Determine the (X, Y) coordinate at the center of the cell enclosing the given text.  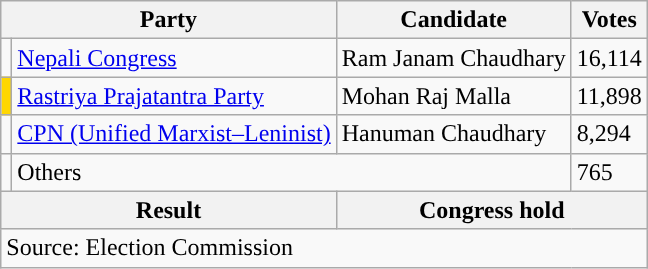
Candidate (454, 20)
8,294 (609, 134)
11,898 (609, 96)
Hanuman Chaudhary (454, 134)
Rastriya Prajatantra Party (174, 96)
Congress hold (492, 210)
Ram Janam Chaudhary (454, 58)
Mohan Raj Malla (454, 96)
Nepali Congress (174, 58)
Result (168, 210)
Source: Election Commission (324, 248)
Party (168, 20)
Others (292, 172)
765 (609, 172)
16,114 (609, 58)
Votes (609, 20)
CPN (Unified Marxist–Leninist) (174, 134)
